Find where the given text appears and provide that cell's center as [x, y] coordinate. 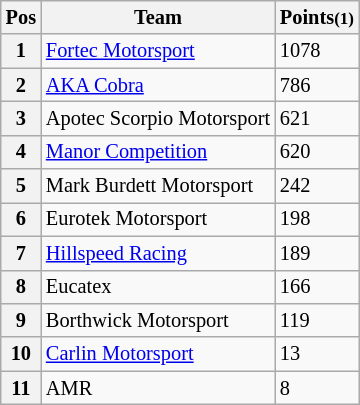
2 [21, 85]
Eucatex [158, 287]
4 [21, 152]
Points(1) [317, 17]
Borthwick Motorsport [158, 320]
242 [317, 186]
Pos [21, 17]
Eurotek Motorsport [158, 219]
Apotec Scorpio Motorsport [158, 118]
198 [317, 219]
620 [317, 152]
13 [317, 354]
Fortec Motorsport [158, 51]
AKA Cobra [158, 85]
189 [317, 253]
Mark Burdett Motorsport [158, 186]
10 [21, 354]
1 [21, 51]
11 [21, 388]
119 [317, 320]
7 [21, 253]
621 [317, 118]
166 [317, 287]
3 [21, 118]
5 [21, 186]
9 [21, 320]
AMR [158, 388]
6 [21, 219]
Carlin Motorsport [158, 354]
Manor Competition [158, 152]
786 [317, 85]
Team [158, 17]
Hillspeed Racing [158, 253]
1078 [317, 51]
